Search for the cell housing the specified text and yield its [X, Y] center coordinate. 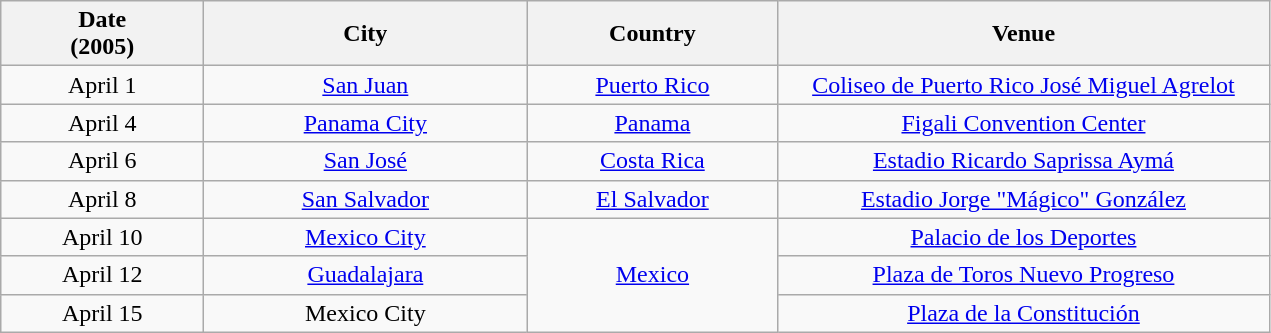
Panama [652, 123]
Guadalajara [366, 275]
San Salvador [366, 199]
Costa Rica [652, 161]
San José [366, 161]
Venue [1024, 34]
April 8 [102, 199]
Date(2005) [102, 34]
El Salvador [652, 199]
Coliseo de Puerto Rico José Miguel Agrelot [1024, 85]
April 4 [102, 123]
Puerto Rico [652, 85]
Country [652, 34]
Figali Convention Center [1024, 123]
City [366, 34]
Palacio de los Deportes [1024, 237]
Estadio Ricardo Saprissa Aymá [1024, 161]
April 12 [102, 275]
April 15 [102, 313]
April 1 [102, 85]
Mexico [652, 275]
Panama City [366, 123]
April 6 [102, 161]
Plaza de la Constitución [1024, 313]
April 10 [102, 237]
Plaza de Toros Nuevo Progreso [1024, 275]
Estadio Jorge "Mágico" González [1024, 199]
San Juan [366, 85]
